Find where the given text appears and provide that cell's center as (X, Y) coordinate. 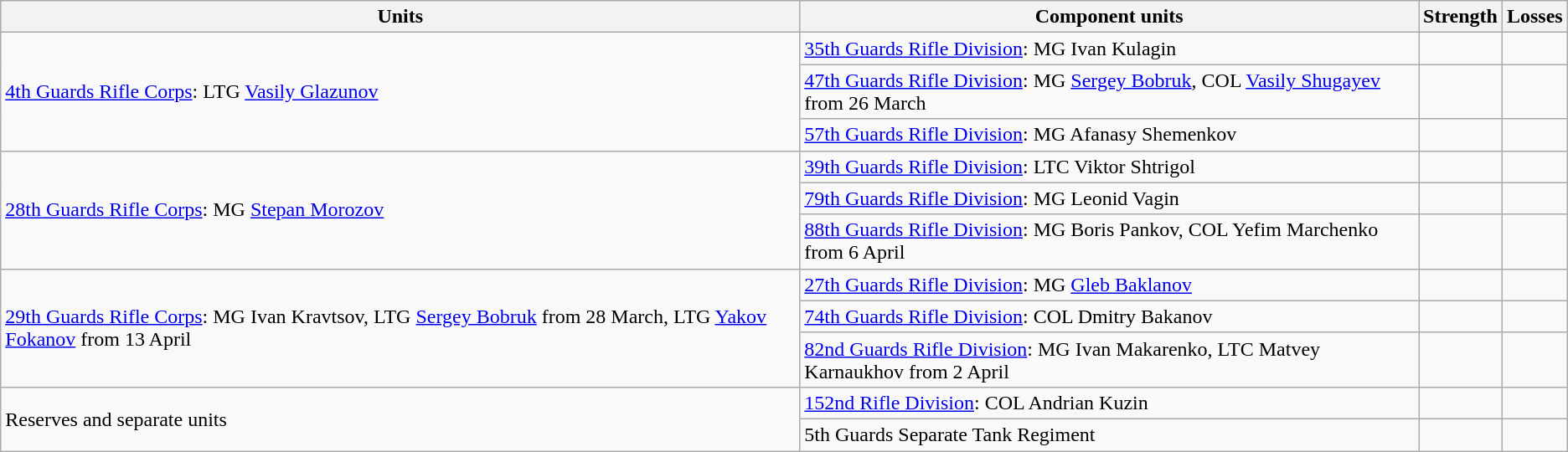
88th Guards Rifle Division: MG Boris Pankov, COL Yefim Marchenko from 6 April (1109, 241)
57th Guards Rifle Division: MG Afanasy Shemenkov (1109, 135)
82nd Guards Rifle Division: MG Ivan Makarenko, LTC Matvey Karnaukhov from 2 April (1109, 360)
27th Guards Rifle Division: MG Gleb Baklanov (1109, 285)
Component units (1109, 17)
79th Guards Rifle Division: MG Leonid Vagin (1109, 198)
Losses (1534, 17)
39th Guards Rifle Division: LTC Viktor Shtrigol (1109, 167)
Strength (1461, 17)
5th Guards Separate Tank Regiment (1109, 434)
152nd Rifle Division: COL Andrian Kuzin (1109, 403)
47th Guards Rifle Division: MG Sergey Bobruk, COL Vasily Shugayev from 26 March (1109, 92)
74th Guards Rifle Division: COL Dmitry Bakanov (1109, 316)
Reserves and separate units (400, 419)
Units (400, 17)
28th Guards Rifle Corps: MG Stepan Morozov (400, 209)
35th Guards Rifle Division: MG Ivan Kulagin (1109, 49)
29th Guards Rifle Corps: MG Ivan Kravtsov, LTG Sergey Bobruk from 28 March, LTG Yakov Fokanov from 13 April (400, 328)
4th Guards Rifle Corps: LTG Vasily Glazunov (400, 92)
